Identify which cell holds the provided text, then report its [X, Y] central coordinate. 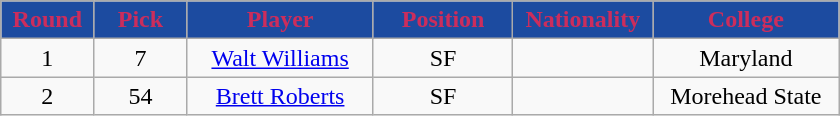
Brett Roberts [280, 96]
54 [140, 96]
Player [280, 20]
Nationality [583, 20]
Maryland [746, 58]
Morehead State [746, 96]
Walt Williams [280, 58]
1 [48, 58]
7 [140, 58]
College [746, 20]
Round [48, 20]
Pick [140, 20]
Position [443, 20]
2 [48, 96]
